Output the (X, Y) coordinate of the center of the cell containing the given text.  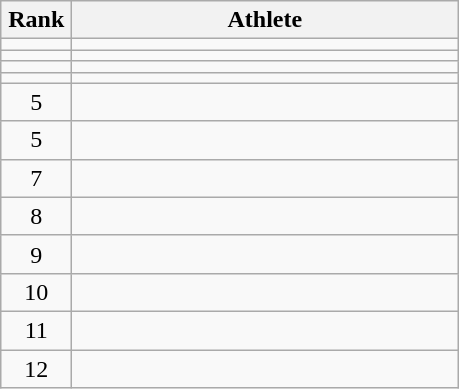
11 (36, 330)
8 (36, 216)
9 (36, 254)
7 (36, 178)
12 (36, 369)
Athlete (265, 20)
10 (36, 292)
Rank (36, 20)
